From the cell containing the given text, extract its center point as (X, Y) coordinate. 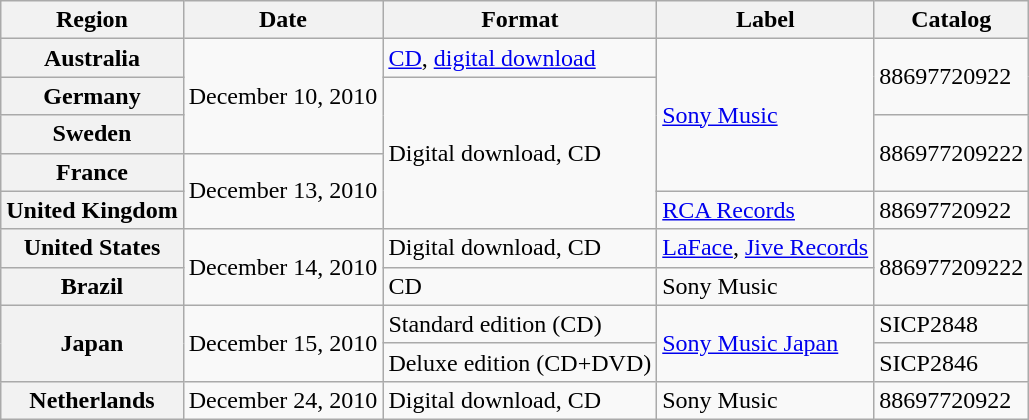
Australia (92, 58)
SICP2848 (952, 324)
CD, digital download (520, 58)
Sweden (92, 134)
December 14, 2010 (283, 267)
Region (92, 20)
Deluxe edition (CD+DVD) (520, 362)
LaFace, Jive Records (766, 248)
United Kingdom (92, 210)
CD (520, 286)
Sony Music Japan (766, 343)
Brazil (92, 286)
France (92, 172)
Date (283, 20)
Format (520, 20)
Japan (92, 343)
SICP2846 (952, 362)
Label (766, 20)
December 10, 2010 (283, 96)
December 13, 2010 (283, 191)
RCA Records (766, 210)
Standard edition (CD) (520, 324)
Catalog (952, 20)
United States (92, 248)
December 24, 2010 (283, 400)
Germany (92, 96)
Netherlands (92, 400)
December 15, 2010 (283, 343)
